Identify which cell holds the provided text, then report its [X, Y] central coordinate. 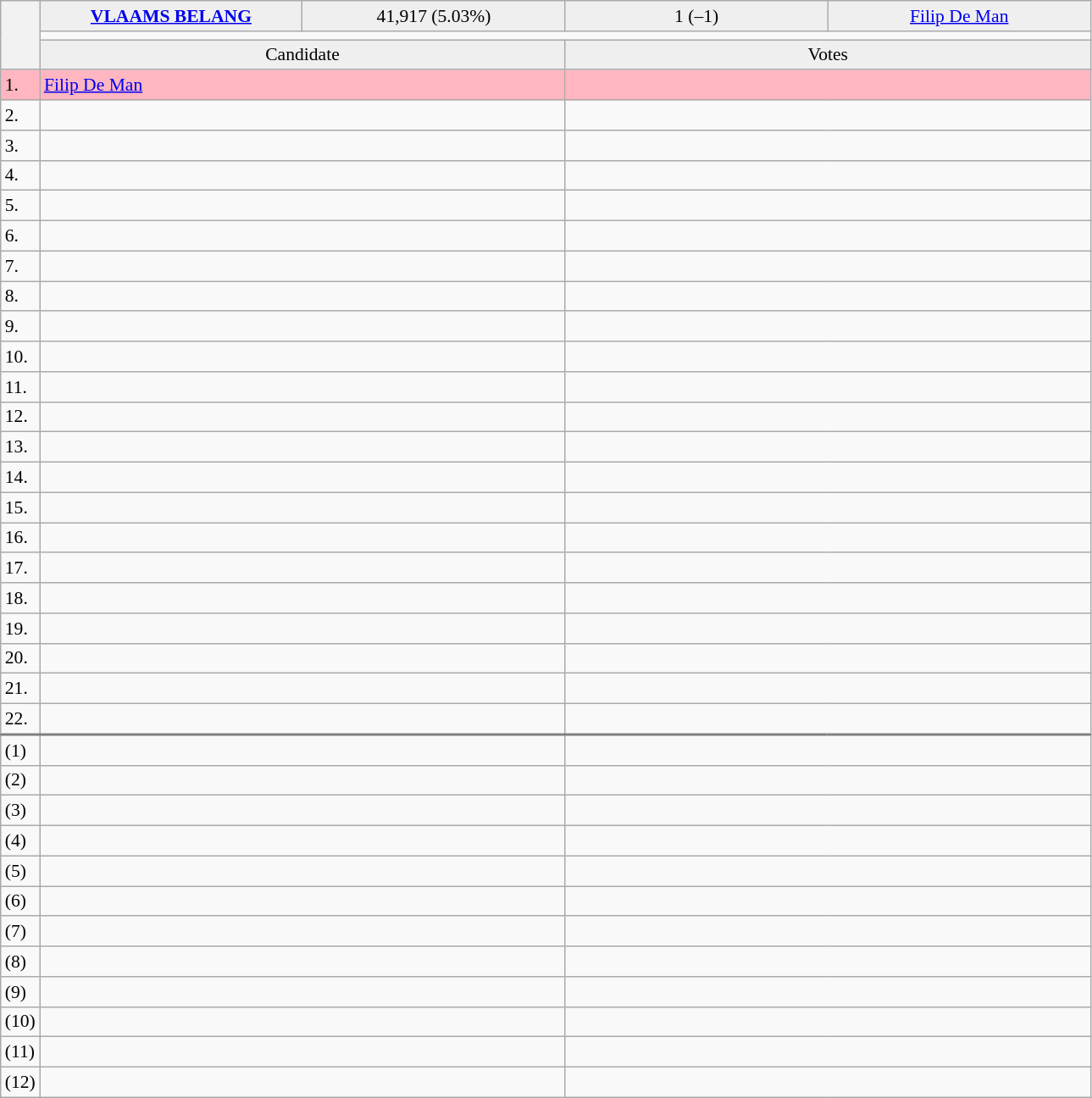
(7) [20, 932]
(12) [20, 1083]
41,917 (5.03%) [434, 16]
11. [20, 387]
1 (–1) [696, 16]
(5) [20, 871]
19. [20, 629]
10. [20, 357]
(6) [20, 901]
8. [20, 297]
(8) [20, 962]
(1) [20, 750]
3. [20, 146]
(4) [20, 841]
16. [20, 538]
18. [20, 598]
6. [20, 236]
(3) [20, 811]
VLAAMS BELANG [171, 16]
21. [20, 689]
9. [20, 327]
2. [20, 115]
13. [20, 447]
4. [20, 175]
17. [20, 568]
12. [20, 417]
22. [20, 719]
Candidate [302, 55]
5. [20, 206]
7. [20, 266]
(9) [20, 992]
(10) [20, 1022]
(2) [20, 780]
14. [20, 478]
1. [20, 86]
15. [20, 507]
Votes [828, 55]
20. [20, 658]
(11) [20, 1052]
